Provide the [x, y] coordinate of the cell's center where the given text is located.  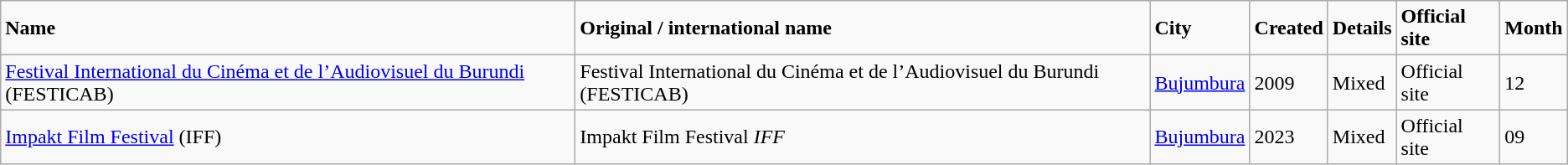
Month [1534, 28]
2009 [1288, 82]
12 [1534, 82]
Created [1288, 28]
2023 [1288, 137]
Original / international name [863, 28]
09 [1534, 137]
Details [1362, 28]
Impakt Film Festival IFF [863, 137]
City [1199, 28]
Name [288, 28]
Impakt Film Festival (IFF) [288, 137]
